Detect which cell encompasses the target text, then output its [x, y] center coordinate. 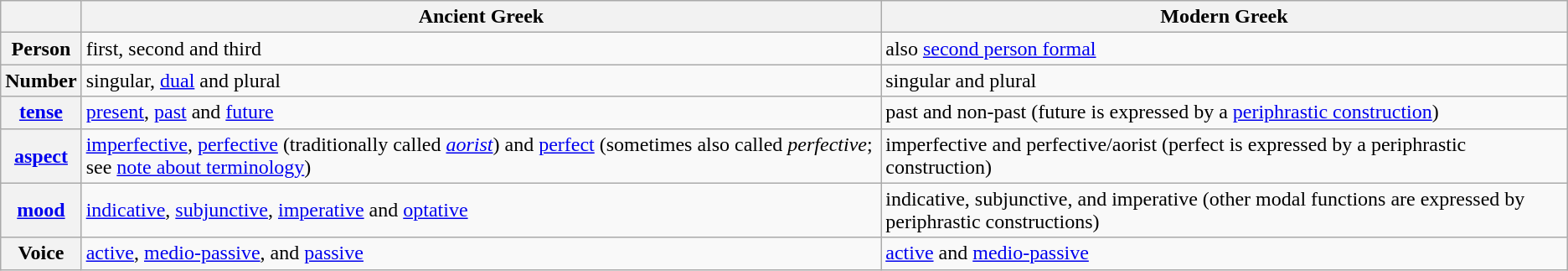
singular and plural [1225, 81]
past and non-past (future is expressed by a periphrastic construction) [1225, 112]
singular, dual and plural [481, 81]
Person [41, 49]
tense [41, 112]
imperfective and perfective/aorist (perfect is expressed by a periphrastic construction) [1225, 156]
Ancient Greek [481, 17]
first, second and third [481, 49]
active and medio-passive [1225, 253]
Voice [41, 253]
also second person formal [1225, 49]
active, medio-passive, and passive [481, 253]
mood [41, 210]
present, past and future [481, 112]
Number [41, 81]
indicative, subjunctive, imperative and optative [481, 210]
aspect [41, 156]
imperfective, perfective (traditionally called aorist) and perfect (sometimes also called perfective; see note about terminology) [481, 156]
Modern Greek [1225, 17]
indicative, subjunctive, and imperative (other modal functions are expressed by periphrastic constructions) [1225, 210]
